For the text-containing cell, return its midpoint in [x, y] coordinate format. 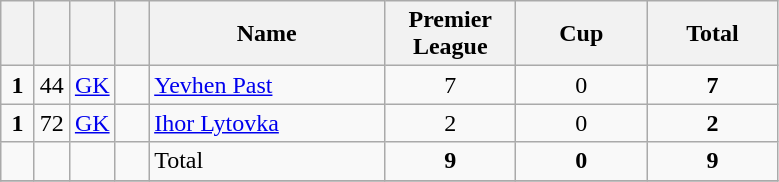
Cup [582, 34]
Name [267, 34]
Ihor Lytovka [267, 123]
Premier League [450, 34]
72 [52, 123]
44 [52, 85]
Yevhen Past [267, 85]
